Output the [X, Y] coordinate of the center of the cell containing the given text.  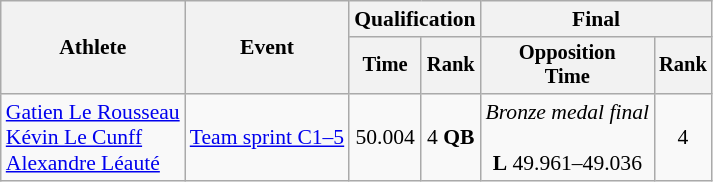
Time [385, 66]
Athlete [93, 48]
Team sprint C1–5 [268, 138]
Gatien Le RousseauKévin Le CunffAlexandre Léauté [93, 138]
4 [683, 138]
Final [596, 19]
Qualification [414, 19]
Event [268, 48]
OppositionTime [568, 66]
4 QB [451, 138]
50.004 [385, 138]
Bronze medal finalL 49.961–49.036 [568, 138]
